Return the (x, y) coordinate for the center point of the cell that contains the specified text.  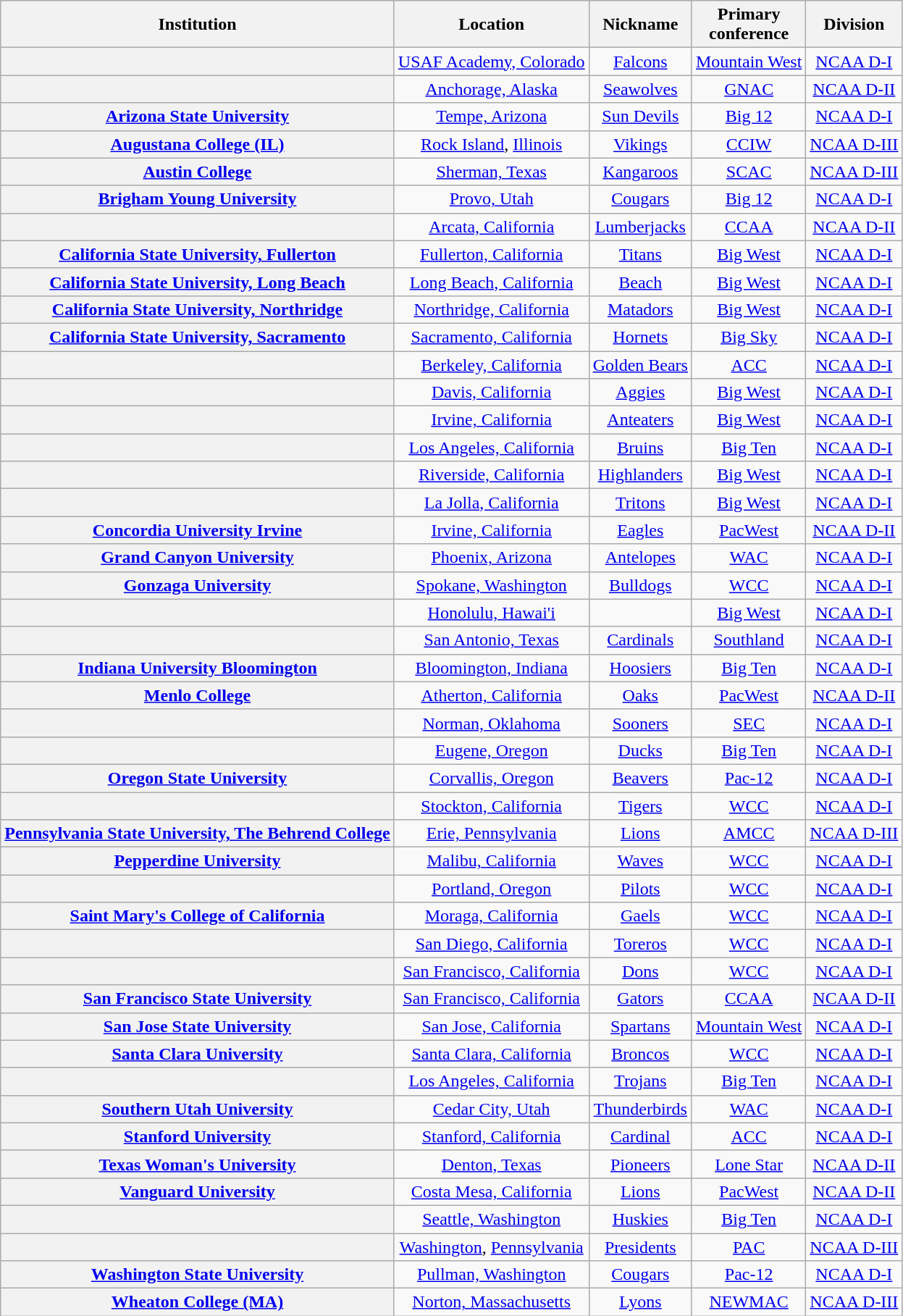
California State University, Sacramento (198, 337)
Cedar City, Utah (491, 1109)
Sooners (640, 723)
SEC (749, 723)
Institution (198, 25)
Fullerton, California (491, 254)
Oregon State University (198, 778)
Cardinals (640, 640)
Lone Star (749, 1164)
Provo, Utah (491, 199)
Menlo College (198, 695)
Eagles (640, 530)
Grand Canyon University (198, 558)
Eugene, Oregon (491, 750)
Hornets (640, 337)
San Jose, California (491, 1026)
Dons (640, 971)
Gaels (640, 916)
Highlanders (640, 475)
Broncos (640, 1054)
GNAC (749, 89)
Erie, Pennsylvania (491, 834)
Pioneers (640, 1164)
Arcata, California (491, 227)
Norton, Massachusetts (491, 1302)
Bruins (640, 448)
Falcons (640, 62)
Sherman, Texas (491, 172)
La Jolla, California (491, 503)
SCAC (749, 172)
Huskies (640, 1219)
Phoenix, Arizona (491, 558)
Bulldogs (640, 585)
Arizona State University (198, 117)
California State University, Long Beach (198, 282)
Augustana College (IL) (198, 144)
Texas Woman's University (198, 1164)
Lyons (640, 1302)
Golden Bears (640, 364)
Concordia University Irvine (198, 530)
Cardinal (640, 1136)
Spartans (640, 1026)
Long Beach, California (491, 282)
California State University, Fullerton (198, 254)
Stanford University (198, 1136)
Northridge, California (491, 309)
Hoosiers (640, 668)
Nickname (640, 25)
San Antonio, Texas (491, 640)
Kangaroos (640, 172)
Riverside, California (491, 475)
NEWMAC (749, 1302)
San Jose State University (198, 1026)
Wheaton College (MA) (198, 1302)
Location (491, 25)
Norman, Oklahoma (491, 723)
Oaks (640, 695)
Denton, Texas (491, 1164)
Vanguard University (198, 1191)
Moraga, California (491, 916)
Saint Mary's College of California (198, 916)
Toreros (640, 944)
Lumberjacks (640, 227)
Antelopes (640, 558)
Matadors (640, 309)
Tritons (640, 503)
Pepperdine University (198, 861)
Waves (640, 861)
Southland (749, 640)
Big Sky (749, 337)
San Diego, California (491, 944)
Ducks (640, 750)
Pilots (640, 889)
Anchorage, Alaska (491, 89)
Aggies (640, 393)
Washington, Pennsylvania (491, 1246)
Berkeley, California (491, 364)
Vikings (640, 144)
Brigham Young University (198, 199)
Beavers (640, 778)
San Francisco State University (198, 999)
Corvallis, Oregon (491, 778)
Tigers (640, 806)
Southern Utah University (198, 1109)
Portland, Oregon (491, 889)
Titans (640, 254)
Presidents (640, 1246)
CCIW (749, 144)
Bloomington, Indiana (491, 668)
Beach (640, 282)
Spokane, Washington (491, 585)
Pennsylvania State University, The Behrend College (198, 834)
Anteaters (640, 420)
Stockton, California (491, 806)
Stanford, California (491, 1136)
Washington State University (198, 1275)
Rock Island, Illinois (491, 144)
Gonzaga University (198, 585)
Trojans (640, 1081)
Santa Clara University (198, 1054)
PAC (749, 1246)
Indiana University Bloomington (198, 668)
Sun Devils (640, 117)
Austin College (198, 172)
Primaryconference (749, 25)
USAF Academy, Colorado (491, 62)
Sacramento, California (491, 337)
Costa Mesa, California (491, 1191)
Santa Clara, California (491, 1054)
Thunderbirds (640, 1109)
Atherton, California (491, 695)
California State University, Northridge (198, 309)
Division (854, 25)
Malibu, California (491, 861)
Tempe, Arizona (491, 117)
Pullman, Washington (491, 1275)
Seattle, Washington (491, 1219)
Gators (640, 999)
AMCC (749, 834)
Honolulu, Hawai'i (491, 613)
Seawolves (640, 89)
Davis, California (491, 393)
